Determine the [X, Y] coordinate at the center of the cell enclosing the given text.  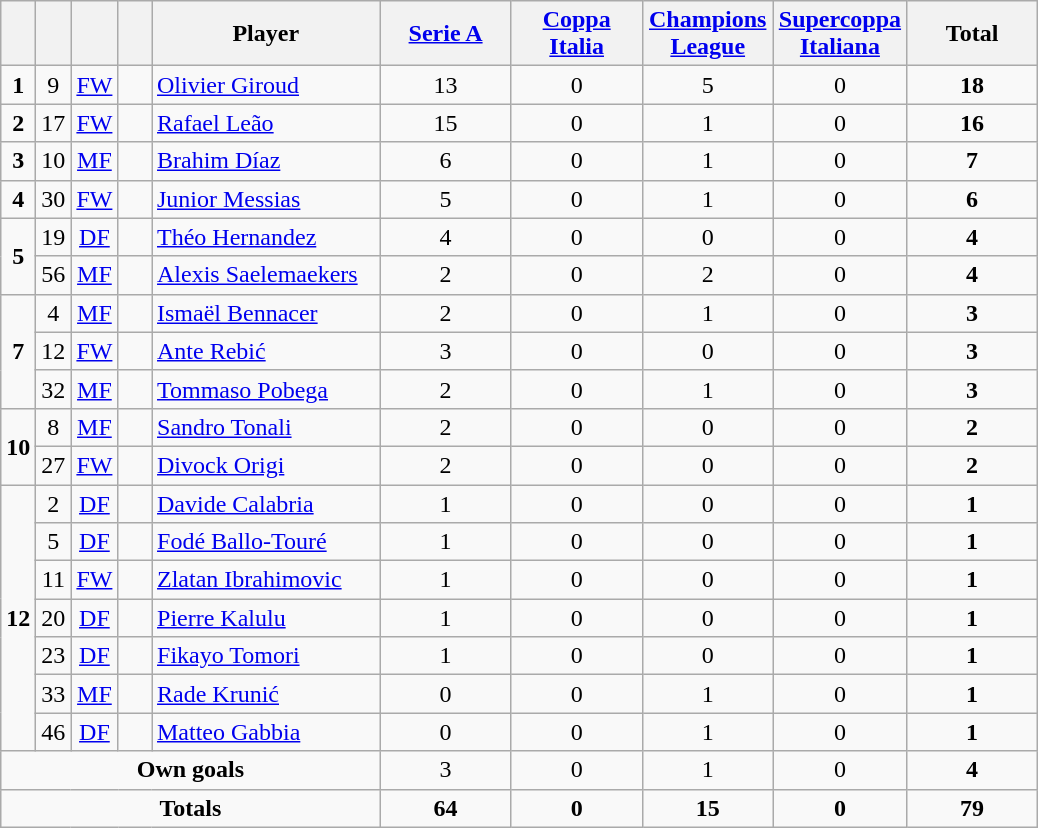
32 [54, 389]
56 [54, 275]
18 [972, 85]
Tommaso Pobega [266, 389]
11 [54, 580]
8 [54, 427]
Own goals [190, 770]
Player [266, 34]
Sandro Tonali [266, 427]
Olivier Giroud [266, 85]
Supercoppa Italiana [840, 34]
Ismaël Bennacer [266, 313]
Brahim Díaz [266, 161]
16 [972, 123]
Ante Rebić [266, 351]
30 [54, 199]
23 [54, 656]
17 [54, 123]
Divock Origi [266, 465]
79 [972, 808]
Totals [190, 808]
20 [54, 618]
Rade Krunić [266, 694]
Pierre Kalulu [266, 618]
27 [54, 465]
9 [54, 85]
Alexis Saelemaekers [266, 275]
Théo Hernandez [266, 237]
Rafael Leão [266, 123]
13 [446, 85]
Matteo Gabbia [266, 732]
46 [54, 732]
Champions League [708, 34]
Zlatan Ibrahimovic [266, 580]
19 [54, 237]
Fikayo Tomori [266, 656]
Davide Calabria [266, 503]
Total [972, 34]
33 [54, 694]
Serie A [446, 34]
Coppa Italia [576, 34]
Fodé Ballo-Touré [266, 542]
Junior Messias [266, 199]
64 [446, 808]
